Return the (X, Y) coordinate for the center point of the cell that contains the specified text.  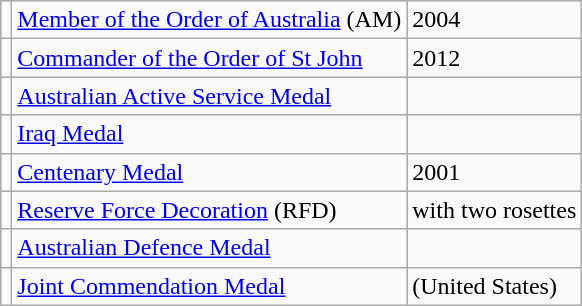
Member of the Order of Australia (AM) (210, 20)
Australian Defence Medal (210, 248)
Commander of the Order of St John (210, 58)
2012 (494, 58)
Centenary Medal (210, 172)
2004 (494, 20)
Reserve Force Decoration (RFD) (210, 210)
(United States) (494, 286)
Iraq Medal (210, 134)
with two rosettes (494, 210)
Joint Commendation Medal (210, 286)
2001 (494, 172)
Australian Active Service Medal (210, 96)
